Search for the cell housing the specified text and yield its (X, Y) center coordinate. 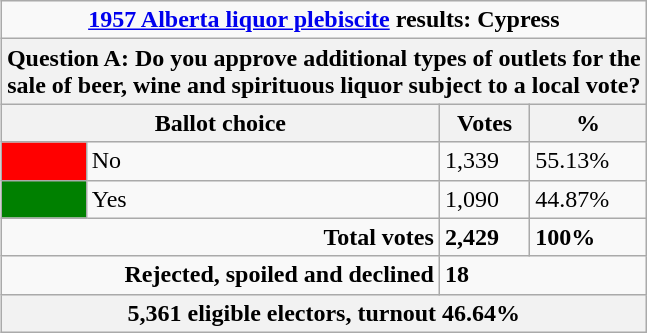
Total votes (220, 237)
Ballot choice (220, 123)
% (588, 123)
100% (588, 237)
5,361 eligible electors, turnout 46.64% (324, 313)
1957 Alberta liquor plebiscite results: Cypress (324, 20)
No (262, 161)
Question A: Do you approve additional types of outlets for the sale of beer, wine and spirituous liquor subject to a local vote? (324, 72)
55.13% (588, 161)
Rejected, spoiled and declined (220, 275)
1,090 (484, 199)
44.87% (588, 199)
2,429 (484, 237)
18 (542, 275)
Votes (484, 123)
Yes (262, 199)
1,339 (484, 161)
